Output the [x, y] coordinate of the center of the cell containing the given text.  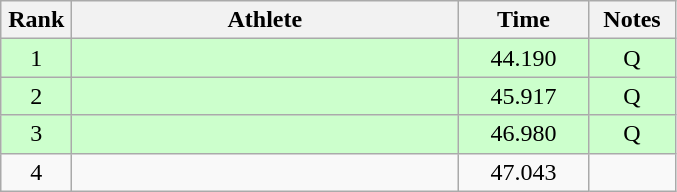
1 [36, 58]
45.917 [524, 96]
Notes [632, 20]
Rank [36, 20]
44.190 [524, 58]
2 [36, 96]
3 [36, 134]
46.980 [524, 134]
4 [36, 172]
Athlete [265, 20]
Time [524, 20]
47.043 [524, 172]
